Detect which cell encompasses the target text, then output its [X, Y] center coordinate. 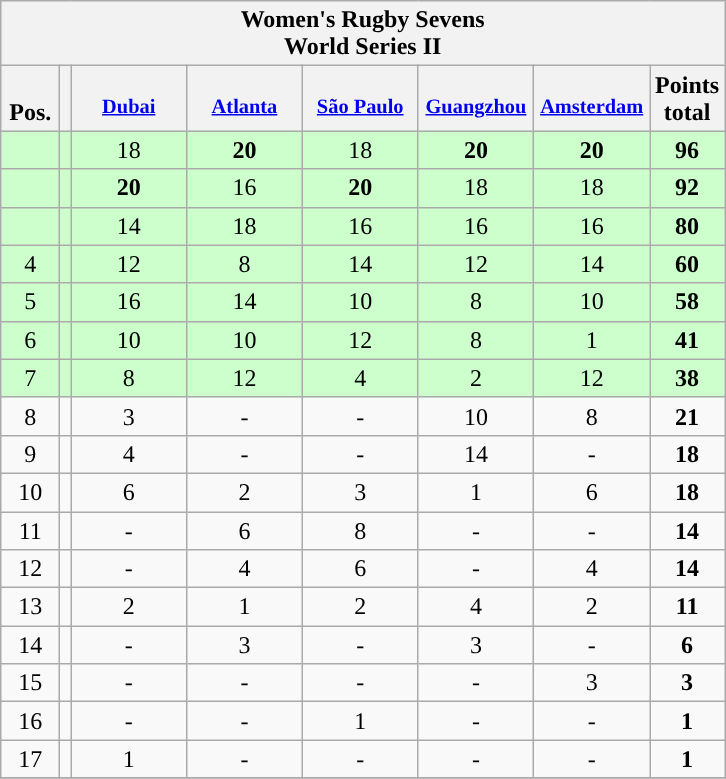
São Paulo [360, 98]
9 [30, 454]
21 [688, 416]
15 [30, 683]
Guangzhou [476, 98]
Women's Rugby SevensWorld Series II [363, 34]
17 [30, 759]
92 [688, 188]
38 [688, 378]
7 [30, 378]
5 [30, 302]
Pointstotal [688, 98]
58 [688, 302]
Atlanta [245, 98]
Pos. [30, 98]
Dubai [129, 98]
13 [30, 607]
60 [688, 264]
80 [688, 226]
41 [688, 340]
Amsterdam [592, 98]
96 [688, 150]
